Scan for the cell matching the given text and deliver its [X, Y] coordinate at center. 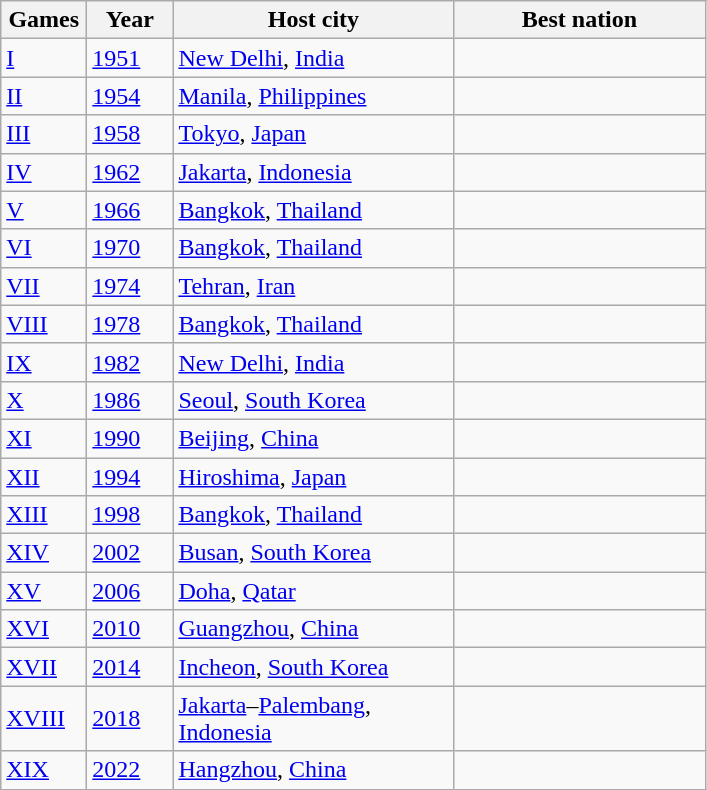
V [44, 210]
Beijing, China [314, 438]
Best nation [580, 20]
Games [44, 20]
2022 [130, 770]
1958 [130, 134]
2014 [130, 667]
Manila, Philippines [314, 96]
1986 [130, 400]
1982 [130, 362]
Busan, South Korea [314, 553]
2010 [130, 629]
Host city [314, 20]
XVIII [44, 718]
XI [44, 438]
IX [44, 362]
Hiroshima, Japan [314, 477]
1951 [130, 58]
1954 [130, 96]
2006 [130, 591]
IV [44, 172]
Incheon, South Korea [314, 667]
III [44, 134]
1978 [130, 324]
I [44, 58]
XIII [44, 515]
VI [44, 248]
Guangzhou, China [314, 629]
VIII [44, 324]
XVII [44, 667]
1998 [130, 515]
Jakarta–Palembang, Indonesia [314, 718]
1990 [130, 438]
Tehran, Iran [314, 286]
XVI [44, 629]
XV [44, 591]
II [44, 96]
2002 [130, 553]
X [44, 400]
XIX [44, 770]
Year [130, 20]
1970 [130, 248]
XIV [44, 553]
Jakarta, Indonesia [314, 172]
Seoul, South Korea [314, 400]
2018 [130, 718]
Hangzhou, China [314, 770]
Doha, Qatar [314, 591]
Tokyo, Japan [314, 134]
VII [44, 286]
1974 [130, 286]
1966 [130, 210]
1994 [130, 477]
1962 [130, 172]
XII [44, 477]
